Search for the cell housing the specified text and yield its [X, Y] center coordinate. 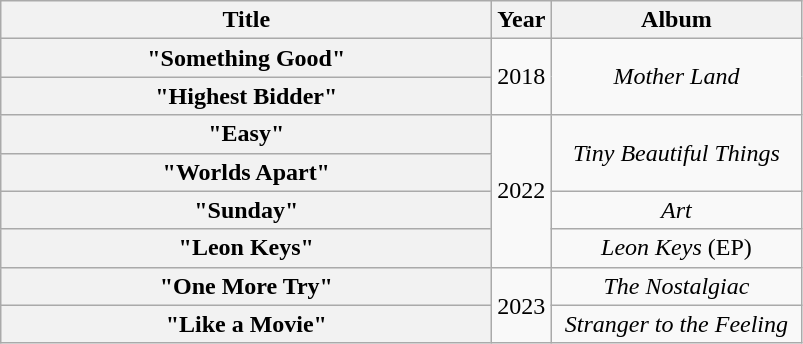
2022 [522, 191]
"Sunday" [246, 210]
"Leon Keys" [246, 248]
2018 [522, 77]
"Something Good" [246, 58]
"One More Try" [246, 286]
Title [246, 20]
"Like a Movie" [246, 324]
Year [522, 20]
Album [676, 20]
Art [676, 210]
"Easy" [246, 134]
Tiny Beautiful Things [676, 153]
Mother Land [676, 77]
Leon Keys (EP) [676, 248]
2023 [522, 305]
"Worlds Apart" [246, 172]
Stranger to the Feeling [676, 324]
"Highest Bidder" [246, 96]
The Nostalgiac [676, 286]
